Pinpoint the cell where the given text exists, returning its [X, Y] midpoint coordinate. 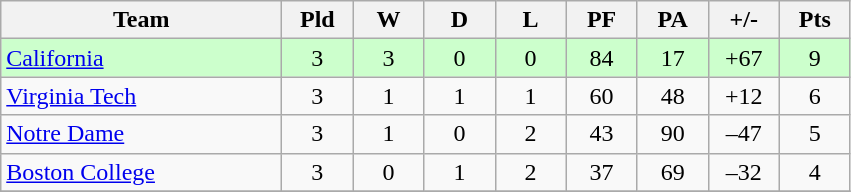
17 [672, 58]
+12 [744, 96]
PF [602, 20]
48 [672, 96]
60 [602, 96]
Virginia Tech [142, 96]
Pts [814, 20]
Team [142, 20]
5 [814, 134]
L [530, 20]
+/- [744, 20]
+67 [744, 58]
84 [602, 58]
4 [814, 172]
Notre Dame [142, 134]
6 [814, 96]
–47 [744, 134]
–32 [744, 172]
9 [814, 58]
90 [672, 134]
69 [672, 172]
D [460, 20]
PA [672, 20]
Pld [318, 20]
W [388, 20]
California [142, 58]
Boston College [142, 172]
43 [602, 134]
37 [602, 172]
